Search for the cell housing the specified text and yield its (x, y) center coordinate. 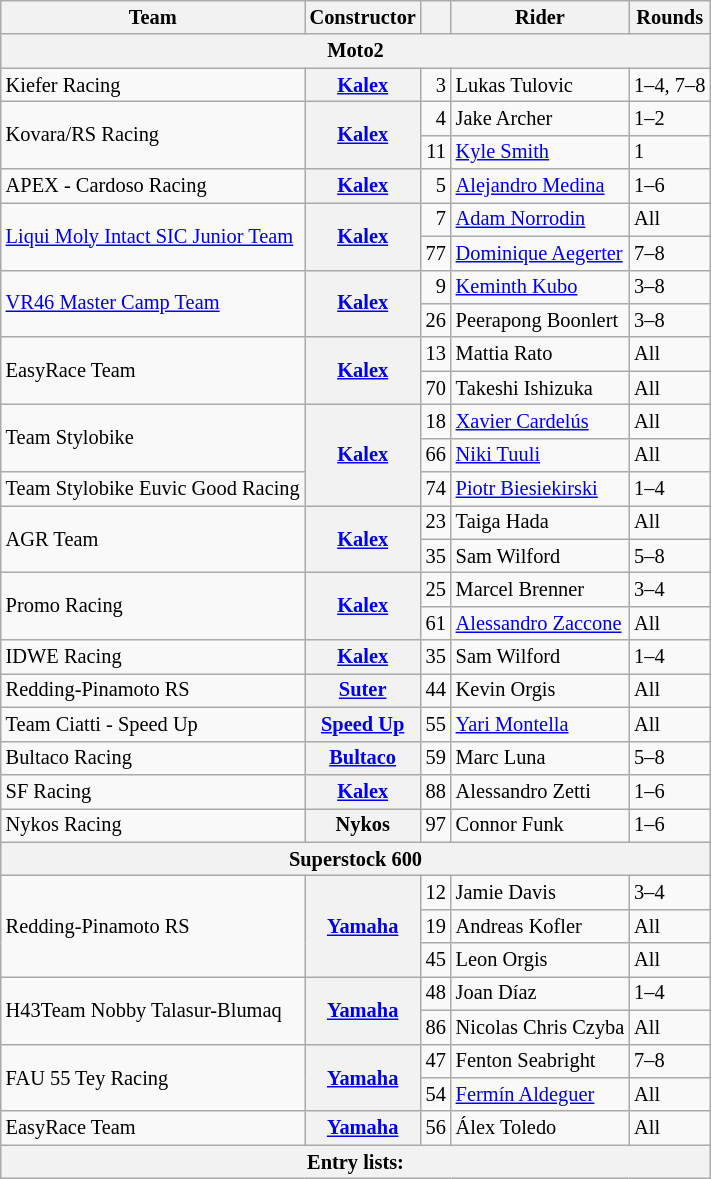
Kiefer Racing (153, 85)
Alejandro Medina (540, 186)
1–2 (670, 118)
Suter (363, 690)
1–4, 7–8 (670, 85)
Andreas Kofler (540, 926)
Keminth Kubo (540, 287)
48 (436, 993)
Rider (540, 17)
23 (436, 522)
IDWE Racing (153, 657)
AGR Team (153, 538)
19 (436, 926)
Superstock 600 (356, 859)
55 (436, 724)
1 (670, 152)
97 (436, 825)
Team Stylobike Euvic Good Racing (153, 489)
Nykos Racing (153, 825)
SF Racing (153, 791)
54 (436, 1094)
Yari Montella (540, 724)
Alessandro Zetti (540, 791)
61 (436, 623)
13 (436, 354)
Piotr Biesiekirski (540, 489)
Rounds (670, 17)
Entry lists: (356, 1162)
47 (436, 1061)
Xavier Cardelús (540, 421)
Peerapong Boonlert (540, 320)
Mattia Rato (540, 354)
Adam Norrodin (540, 219)
18 (436, 421)
Alessandro Zaccone (540, 623)
Speed Up (363, 724)
Taiga Hada (540, 522)
25 (436, 589)
Team (153, 17)
Nykos (363, 825)
26 (436, 320)
88 (436, 791)
Connor Funk (540, 825)
Marc Luna (540, 758)
H43Team Nobby Talasur-Blumaq (153, 1010)
Nicolas Chris Czyba (540, 1027)
Kevin Orgis (540, 690)
VR46 Master Camp Team (153, 304)
56 (436, 1128)
Kyle Smith (540, 152)
APEX - Cardoso Racing (153, 186)
74 (436, 489)
Joan Díaz (540, 993)
Moto2 (356, 51)
77 (436, 253)
44 (436, 690)
FAU 55 Tey Racing (153, 1078)
Promo Racing (153, 606)
5 (436, 186)
Fermín Aldeguer (540, 1094)
7 (436, 219)
Takeshi Ishizuka (540, 388)
Niki Tuuli (540, 455)
Constructor (363, 17)
Jake Archer (540, 118)
59 (436, 758)
Leon Orgis (540, 960)
Jamie Davis (540, 892)
11 (436, 152)
Bultaco Racing (153, 758)
Lukas Tulovic (540, 85)
Marcel Brenner (540, 589)
86 (436, 1027)
Team Stylobike (153, 438)
66 (436, 455)
4 (436, 118)
Dominique Aegerter (540, 253)
Liqui Moly Intact SIC Junior Team (153, 236)
12 (436, 892)
Fenton Seabright (540, 1061)
Bultaco (363, 758)
Álex Toledo (540, 1128)
3 (436, 85)
Kovara/RS Racing (153, 134)
45 (436, 960)
9 (436, 287)
70 (436, 388)
Team Ciatti - Speed Up (153, 724)
